For the text-containing cell, return its midpoint in [x, y] coordinate format. 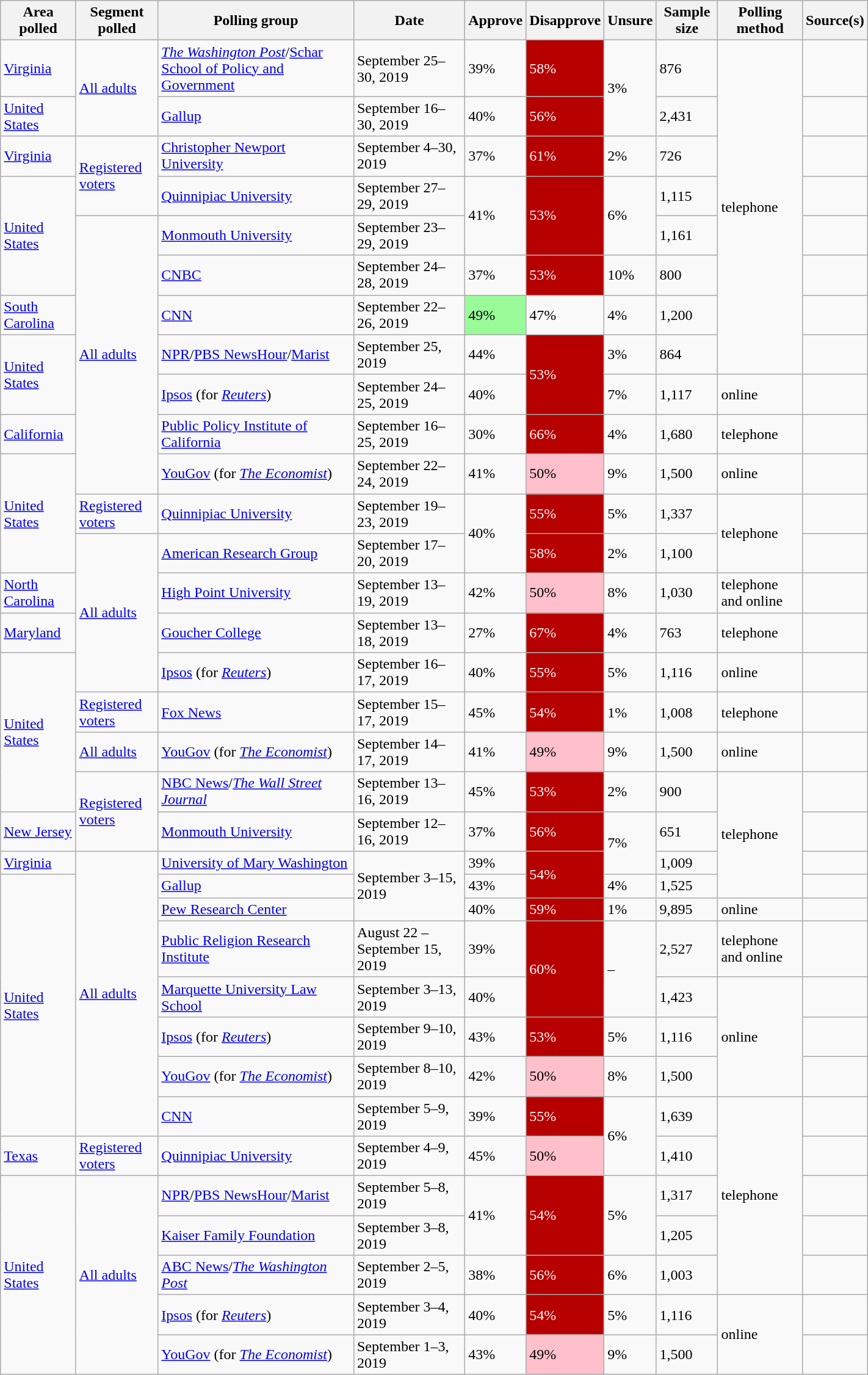
67% [565, 633]
Date [409, 21]
1,680 [687, 434]
University of Mary Washington [256, 863]
September 23–29, 2019 [409, 236]
Source(s) [835, 21]
September 4–30, 2019 [409, 156]
876 [687, 68]
1,337 [687, 513]
September 13–18, 2019 [409, 633]
864 [687, 354]
Polling group [256, 21]
1,410 [687, 1156]
Pew Research Center [256, 909]
September 15–17, 2019 [409, 712]
44% [496, 354]
47% [565, 315]
North Carolina [38, 593]
Segment polled [117, 21]
Area polled [38, 21]
1,525 [687, 886]
September 16–17, 2019 [409, 673]
Approve [496, 21]
September 14–17, 2019 [409, 752]
10% [630, 275]
38% [496, 1275]
September 3–8, 2019 [409, 1236]
September 19–23, 2019 [409, 513]
– [630, 968]
66% [565, 434]
September 17–20, 2019 [409, 553]
Public Religion Research Institute [256, 949]
1,100 [687, 553]
September 3–4, 2019 [409, 1315]
Polling method [761, 21]
1,317 [687, 1195]
New Jersey [38, 832]
2,431 [687, 116]
September 25–30, 2019 [409, 68]
726 [687, 156]
1,009 [687, 863]
September 16–30, 2019 [409, 116]
September 22–26, 2019 [409, 315]
September 24–28, 2019 [409, 275]
The Washington Post/Schar School of Policy and Government [256, 68]
1,639 [687, 1116]
1,030 [687, 593]
September 13–16, 2019 [409, 791]
September 2–5, 2019 [409, 1275]
High Point University [256, 593]
1,115 [687, 195]
59% [565, 909]
Christopher Newport University [256, 156]
American Research Group [256, 553]
2,527 [687, 949]
September 8–10, 2019 [409, 1076]
Fox News [256, 712]
NBC News/The Wall Street Journal [256, 791]
September 13–19, 2019 [409, 593]
CNBC [256, 275]
September 16–25, 2019 [409, 434]
September 27–29, 2019 [409, 195]
1,008 [687, 712]
1,161 [687, 236]
30% [496, 434]
Sample size [687, 21]
September 3–15, 2019 [409, 886]
August 22 – September 15, 2019 [409, 949]
Marquette University Law School [256, 996]
Maryland [38, 633]
September 3–13, 2019 [409, 996]
September 25, 2019 [409, 354]
900 [687, 791]
1,117 [687, 394]
Public Policy Institute of California [256, 434]
Disapprove [565, 21]
September 5–9, 2019 [409, 1116]
763 [687, 633]
ABC News/The Washington Post [256, 1275]
September 4–9, 2019 [409, 1156]
27% [496, 633]
1,003 [687, 1275]
61% [565, 156]
South Carolina [38, 315]
Unsure [630, 21]
September 12–16, 2019 [409, 832]
September 22–24, 2019 [409, 474]
September 9–10, 2019 [409, 1037]
September 24–25, 2019 [409, 394]
60% [565, 968]
1,423 [687, 996]
September 1–3, 2019 [409, 1354]
651 [687, 832]
Kaiser Family Foundation [256, 1236]
1,200 [687, 315]
September 5–8, 2019 [409, 1195]
1,205 [687, 1236]
California [38, 434]
Goucher College [256, 633]
9,895 [687, 909]
Texas [38, 1156]
800 [687, 275]
